From the cell containing the given text, extract its center point as (x, y) coordinate. 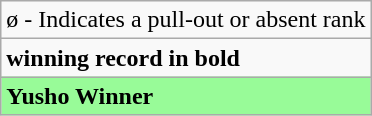
ø - Indicates a pull-out or absent rank (186, 20)
winning record in bold (186, 58)
Yusho Winner (186, 96)
